Capture the cell that displays the provided text and extract its (X, Y) central coordinate. 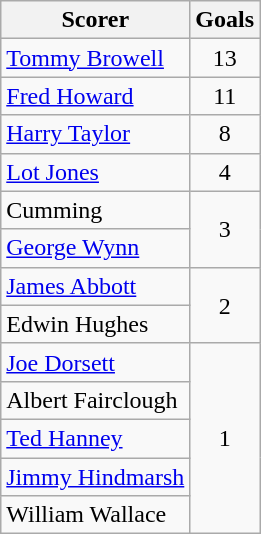
William Wallace (96, 515)
13 (225, 58)
Fred Howard (96, 96)
2 (225, 305)
George Wynn (96, 248)
8 (225, 134)
Goals (225, 20)
Albert Fairclough (96, 400)
Joe Dorsett (96, 362)
Tommy Browell (96, 58)
Jimmy Hindmarsh (96, 477)
Lot Jones (96, 172)
1 (225, 438)
James Abbott (96, 286)
Scorer (96, 20)
3 (225, 229)
4 (225, 172)
11 (225, 96)
Harry Taylor (96, 134)
Ted Hanney (96, 438)
Edwin Hughes (96, 324)
Cumming (96, 210)
